Provide the [X, Y] coordinate of the cell's center where the given text is located.  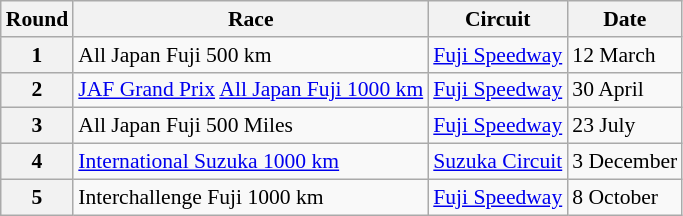
3 [38, 126]
2 [38, 90]
Circuit [498, 19]
Race [250, 19]
5 [38, 197]
23 July [624, 126]
4 [38, 162]
8 October [624, 197]
30 April [624, 90]
International Suzuka 1000 km [250, 162]
All Japan Fuji 500 Miles [250, 126]
Date [624, 19]
1 [38, 55]
12 March [624, 55]
All Japan Fuji 500 km [250, 55]
Round [38, 19]
JAF Grand Prix All Japan Fuji 1000 km [250, 90]
Interchallenge Fuji 1000 km [250, 197]
3 December [624, 162]
Suzuka Circuit [498, 162]
